Locate the cell with the specified text and output its (X, Y) center coordinate. 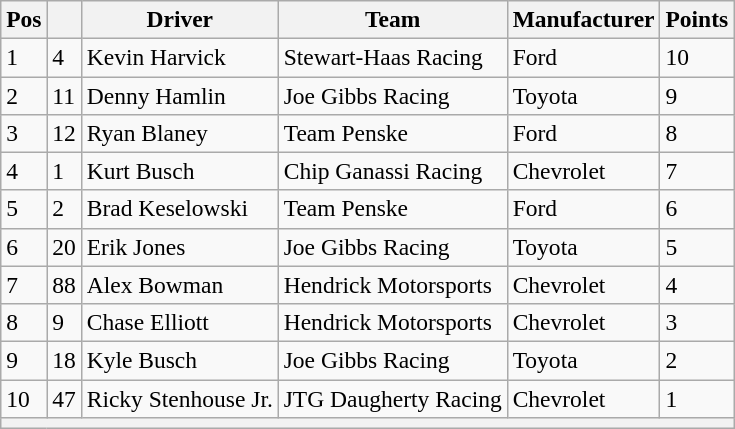
Erik Jones (180, 247)
12 (64, 133)
Team (392, 19)
Driver (180, 19)
Chip Ganassi Racing (392, 171)
Kevin Harvick (180, 57)
47 (64, 398)
Denny Hamlin (180, 95)
Brad Keselowski (180, 209)
18 (64, 360)
20 (64, 247)
Kurt Busch (180, 171)
Chase Elliott (180, 322)
88 (64, 285)
JTG Daugherty Racing (392, 398)
Stewart-Haas Racing (392, 57)
Alex Bowman (180, 285)
Kyle Busch (180, 360)
Ricky Stenhouse Jr. (180, 398)
Manufacturer (584, 19)
Pos (24, 19)
Ryan Blaney (180, 133)
Points (697, 19)
11 (64, 95)
